Scan for the cell matching the given text and deliver its [X, Y] coordinate at center. 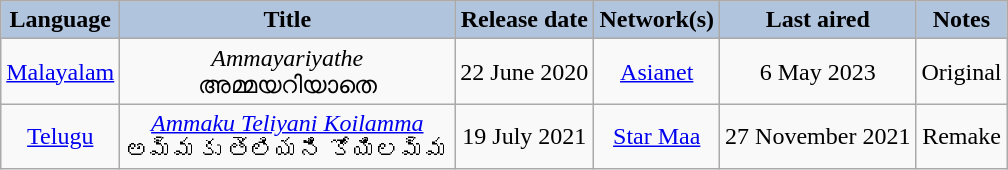
Language [60, 20]
Ammayariyathe അമ്മയറിയാതെ [288, 72]
Star Maa [657, 136]
Asianet [657, 72]
Notes [962, 20]
Network(s) [657, 20]
19 July 2021 [524, 136]
Malayalam [60, 72]
Telugu [60, 136]
Last aired [818, 20]
22 June 2020 [524, 72]
Original [962, 72]
Release date [524, 20]
27 November 2021 [818, 136]
6 May 2023 [818, 72]
Title [288, 20]
Ammaku Teliyani Koilamma అమ్మకు తెలియని కోయిలమ్మ [288, 136]
Remake [962, 136]
